Provide the [x, y] coordinate of the cell's center where the given text is located.  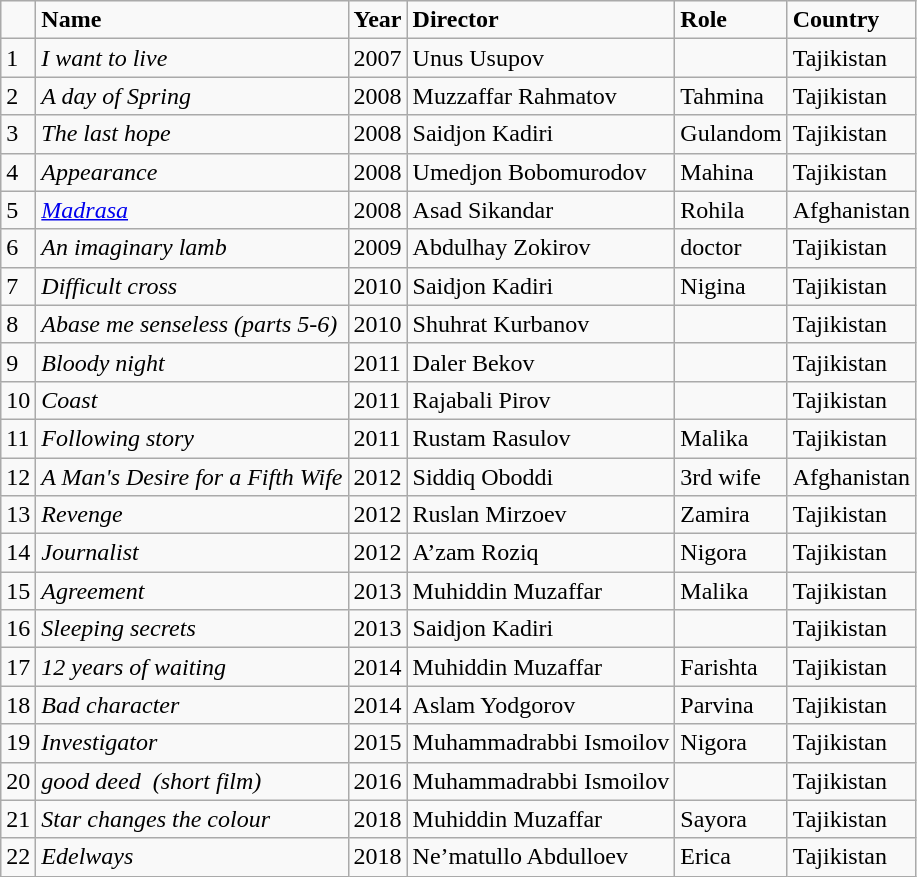
Investigator [192, 743]
Agreement [192, 591]
17 [18, 667]
Appearance [192, 172]
Asad Sikandar [541, 210]
Abdulhay Zokirov [541, 248]
Unus Usupov [541, 58]
4 [18, 172]
13 [18, 515]
Bloody night [192, 362]
7 [18, 286]
Sayora [731, 819]
Country [851, 20]
18 [18, 705]
14 [18, 553]
6 [18, 248]
Director [541, 20]
12 [18, 477]
Role [731, 20]
Rustam Rasulov [541, 438]
Coast [192, 400]
Nigina [731, 286]
2009 [378, 248]
Madrasa [192, 210]
1 [18, 58]
Sleeping secrets [192, 629]
3rd wife [731, 477]
3 [18, 134]
Journalist [192, 553]
2015 [378, 743]
Shuhrat Kurbanov [541, 324]
9 [18, 362]
A’zam Roziq [541, 553]
The last hope [192, 134]
2016 [378, 781]
Zamira [731, 515]
Umedjon Bobomurodov [541, 172]
21 [18, 819]
Difficult cross [192, 286]
Name [192, 20]
Ruslan Mirzoev [541, 515]
Star changes the colour [192, 819]
Abase me senseless (parts 5-6) [192, 324]
16 [18, 629]
Erica [731, 857]
10 [18, 400]
Rajabali Pirov [541, 400]
20 [18, 781]
22 [18, 857]
Rohila [731, 210]
good deed (short film) [192, 781]
2007 [378, 58]
2 [18, 96]
Mahina [731, 172]
12 years of waiting [192, 667]
19 [18, 743]
Parvina [731, 705]
11 [18, 438]
Ne’matullo Abdulloev [541, 857]
Edelways [192, 857]
15 [18, 591]
Tahmina [731, 96]
Muzzaffar Rahmatov [541, 96]
Daler Bekov [541, 362]
Siddiq Oboddi [541, 477]
An imaginary lamb [192, 248]
5 [18, 210]
Revenge [192, 515]
Farishta [731, 667]
A day of Spring [192, 96]
Following story [192, 438]
I want to live [192, 58]
Aslam Yodgorov [541, 705]
doctor [731, 248]
Year [378, 20]
Gulandom [731, 134]
Bad character [192, 705]
8 [18, 324]
A Man's Desire for a Fifth Wife [192, 477]
